Determine the [x, y] coordinate at the center of the cell enclosing the given text.  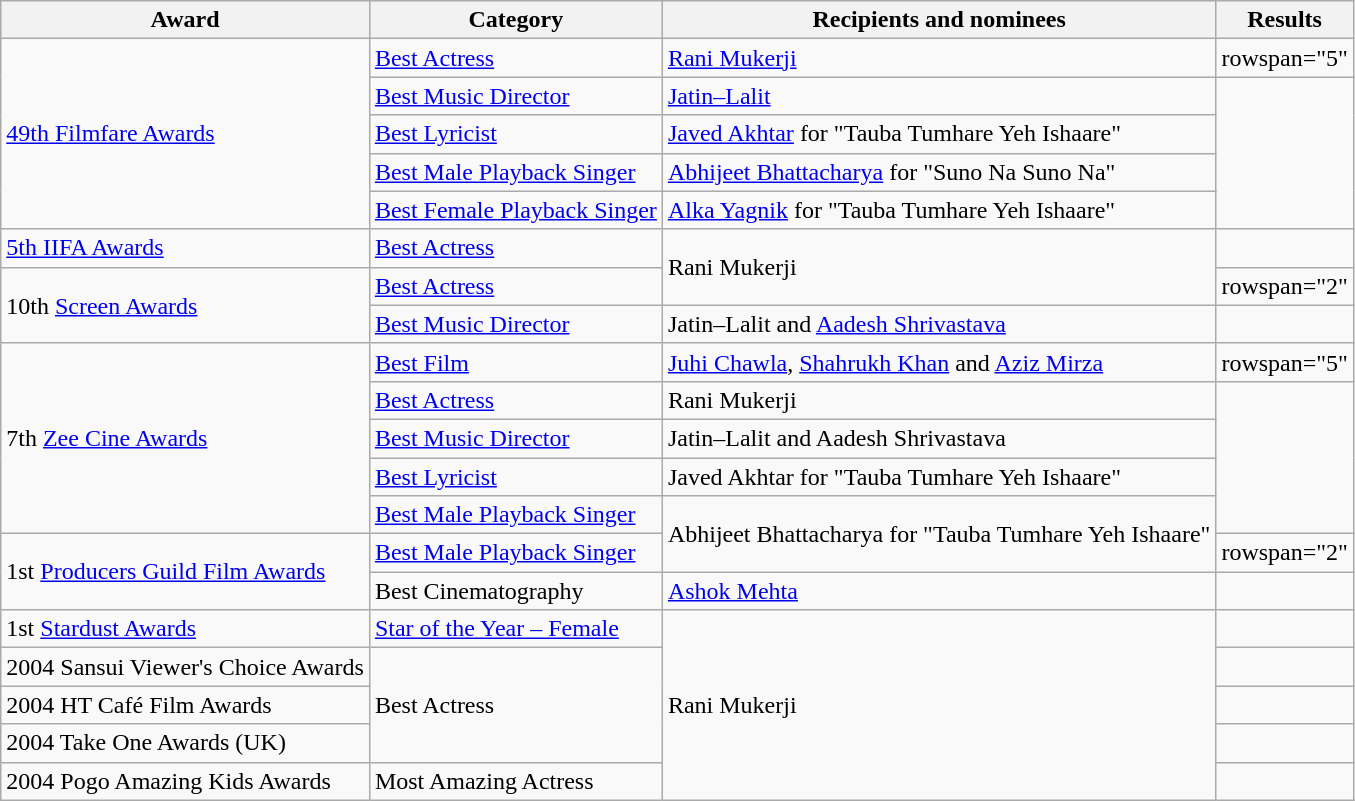
2004 HT Café Film Awards [186, 705]
Best Female Playback Singer [516, 210]
10th Screen Awards [186, 305]
2004 Pogo Amazing Kids Awards [186, 781]
Results [1285, 20]
7th Zee Cine Awards [186, 438]
Abhijeet Bhattacharya for "Suno Na Suno Na" [939, 172]
Category [516, 20]
Ashok Mehta [939, 591]
Award [186, 20]
Recipients and nominees [939, 20]
Abhijeet Bhattacharya for "Tauba Tumhare Yeh Ishaare" [939, 534]
Jatin–Lalit [939, 96]
5th IIFA Awards [186, 248]
1st Stardust Awards [186, 629]
Best Film [516, 362]
Star of the Year – Female [516, 629]
Most Amazing Actress [516, 781]
Juhi Chawla, Shahrukh Khan and Aziz Mirza [939, 362]
1st Producers Guild Film Awards [186, 572]
2004 Take One Awards (UK) [186, 743]
2004 Sansui Viewer's Choice Awards [186, 667]
Best Cinematography [516, 591]
49th Filmfare Awards [186, 134]
Alka Yagnik for "Tauba Tumhare Yeh Ishaare" [939, 210]
